Pinpoint the cell where the given text exists, returning its (x, y) midpoint coordinate. 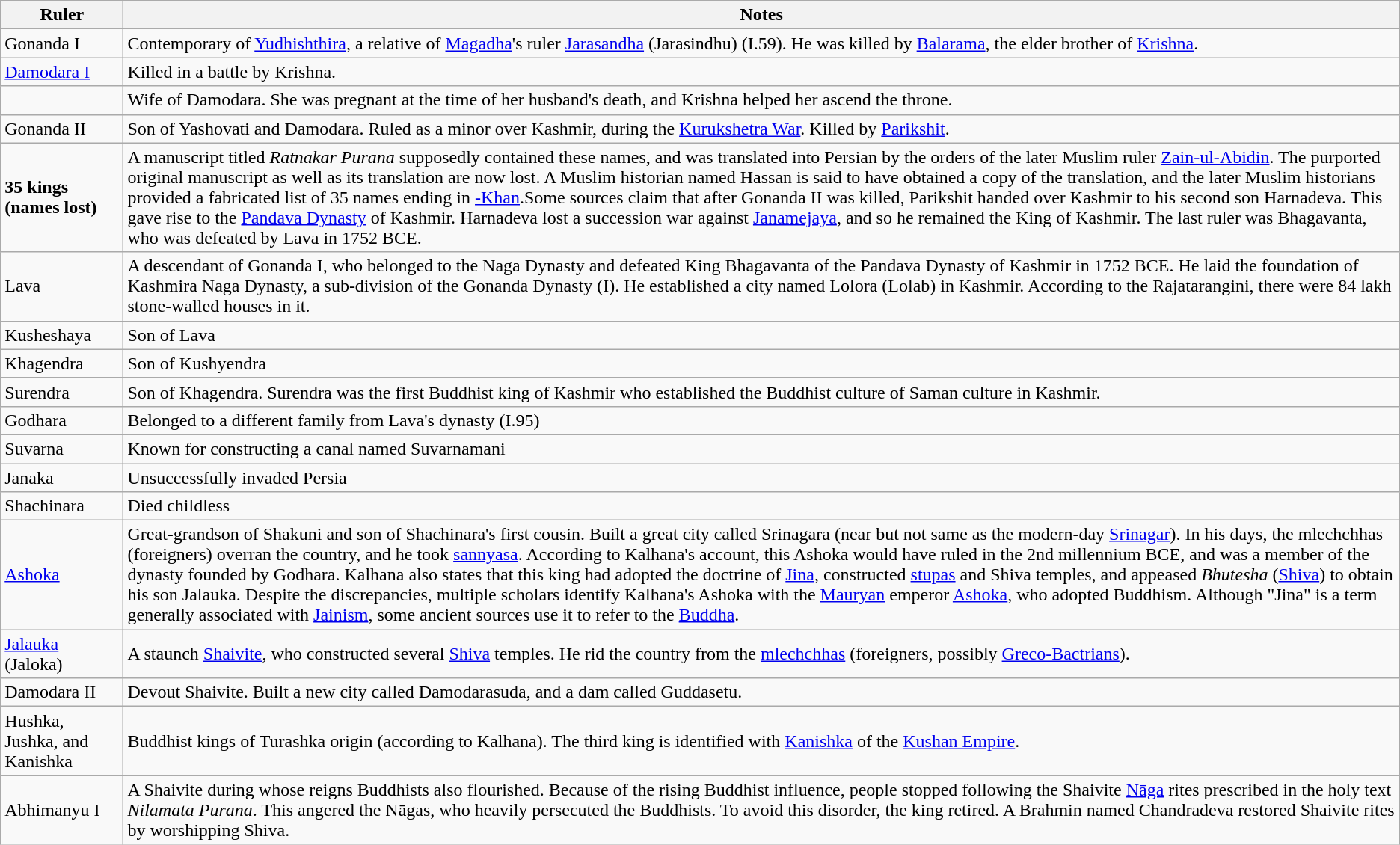
Known for constructing a canal named Suvarnamani (761, 449)
Abhimanyu I (62, 810)
Son of Yashovati and Damodara. Ruled as a minor over Kashmir, during the Kurukshetra War. Killed by Parikshit. (761, 129)
A staunch Shaivite, who constructed several Shiva temples. He rid the country from the mlechchhas (foreigners, possibly Greco-Bactrians). (761, 654)
Kusheshaya (62, 335)
Belonged to a different family from Lava's dynasty (I.95) (761, 420)
Devout Shaivite. Built a new city called Damodarasuda, and a dam called Guddasetu. (761, 692)
Contemporary of Yudhishthira, a relative of Magadha's ruler Jarasandha (Jarasindhu) (I.59). He was killed by Balarama, the elder brother of Krishna. (761, 43)
Damodara II (62, 692)
Unsuccessfully invaded Persia (761, 478)
Ashoka (62, 575)
Gonanda I (62, 43)
Lava (62, 286)
Janaka (62, 478)
Son of Khagendra. Surendra was the first Buddhist king of Kashmir who established the Buddhist culture of Saman culture in Kashmir. (761, 392)
35 kings(names lost) (62, 197)
Son of Kushyendra (761, 363)
Gonanda II (62, 129)
Shachinara (62, 506)
Buddhist kings of Turashka origin (according to Kalhana). The third king is identified with Kanishka of the Kushan Empire. (761, 741)
Ruler (62, 15)
Killed in a battle by Krishna. (761, 72)
Son of Lava (761, 335)
Died childless (761, 506)
Wife of Damodara. She was pregnant at the time of her husband's death, and Krishna helped her ascend the throne. (761, 100)
Damodara I (62, 72)
Hushka, Jushka, and Kanishka (62, 741)
Khagendra (62, 363)
Surendra (62, 392)
Godhara (62, 420)
Suvarna (62, 449)
Jalauka (Jaloka) (62, 654)
Notes (761, 15)
